Determine the [x, y] coordinate at the center of the cell enclosing the given text.  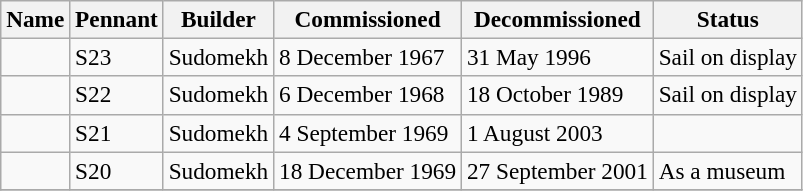
27 September 2001 [557, 170]
Decommissioned [557, 19]
4 September 1969 [368, 133]
6 December 1968 [368, 95]
S20 [117, 170]
Commissioned [368, 19]
8 December 1967 [368, 57]
S21 [117, 133]
S23 [117, 57]
Pennant [117, 19]
31 May 1996 [557, 57]
Status [728, 19]
Builder [218, 19]
18 October 1989 [557, 95]
As a museum [728, 170]
S22 [117, 95]
18 December 1969 [368, 170]
1 August 2003 [557, 133]
Name [36, 19]
